Pinpoint the cell where the given text exists, returning its [X, Y] midpoint coordinate. 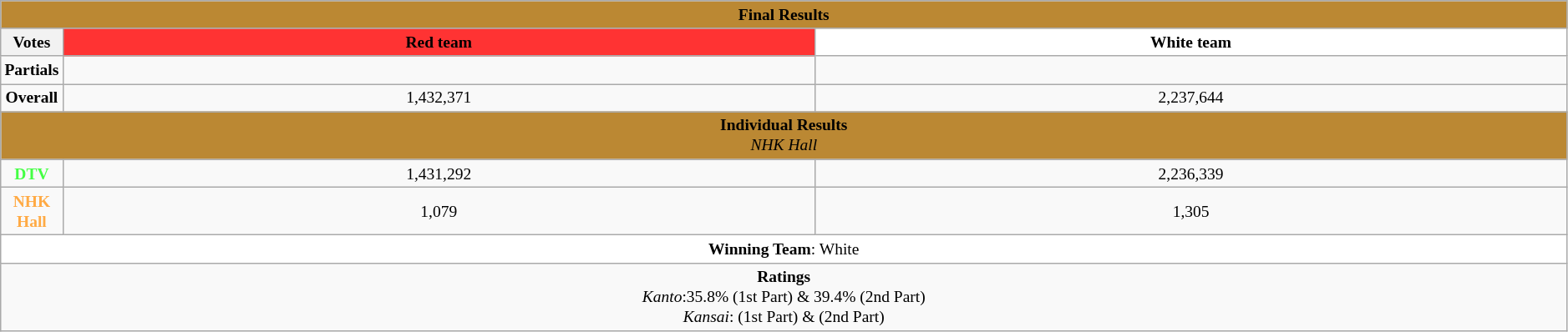
DTV [32, 174]
Winning Team: White [784, 249]
Votes [32, 42]
1,431,292 [439, 174]
White team [1190, 42]
2,237,644 [1190, 98]
Final Results [784, 15]
1,305 [1190, 210]
NHK Hall [32, 210]
2,236,339 [1190, 174]
Individual ResultsNHK Hall [784, 135]
1,079 [439, 210]
1,432,371 [439, 98]
Red team [439, 42]
Overall [32, 98]
RatingsKanto:35.8% (1st Part) & 39.4% (2nd Part)Kansai: (1st Part) & (2nd Part) [784, 297]
Partials [32, 70]
